Find where the given text appears and provide that cell's center as (x, y) coordinate. 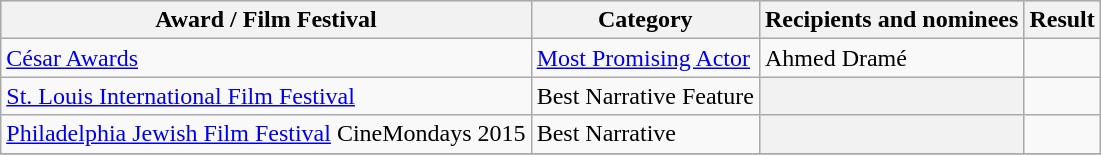
Award / Film Festival (266, 20)
César Awards (266, 58)
St. Louis International Film Festival (266, 96)
Ahmed Dramé (891, 58)
Most Promising Actor (645, 58)
Category (645, 20)
Result (1062, 20)
Philadelphia Jewish Film Festival CineMondays 2015 (266, 134)
Recipients and nominees (891, 20)
Best Narrative Feature (645, 96)
Best Narrative (645, 134)
